Search for the cell housing the specified text and yield its (X, Y) center coordinate. 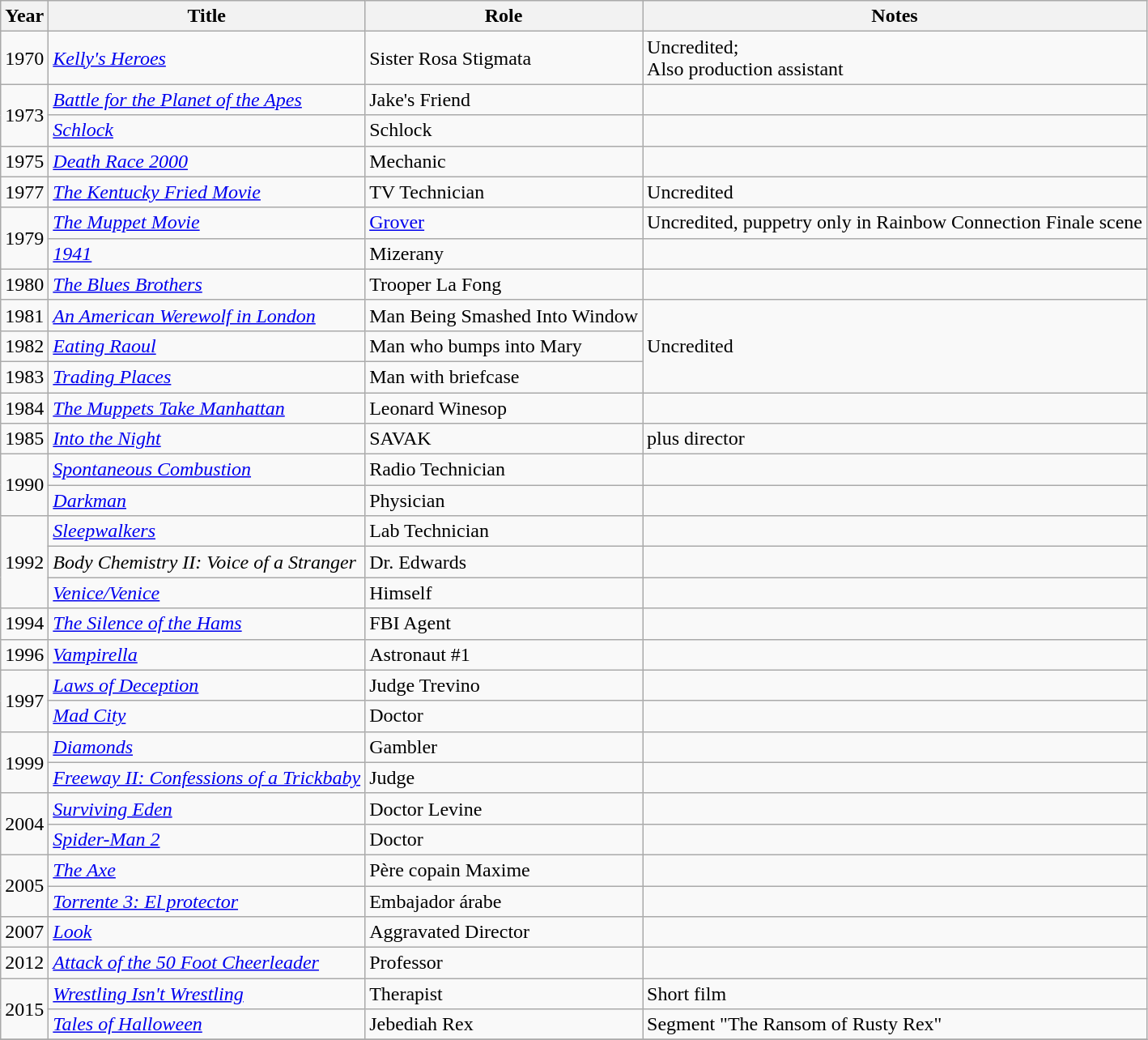
1983 (24, 377)
FBI Agent (504, 624)
Title (207, 16)
Vampirella (207, 654)
Spider-Man 2 (207, 839)
1977 (24, 192)
Doctor Levine (504, 808)
An American Werewolf in London (207, 315)
Dr. Edwards (504, 562)
1985 (24, 439)
Notes (895, 16)
Freeway II: Confessions of a Trickbaby (207, 778)
Role (504, 16)
The Blues Brothers (207, 284)
1980 (24, 284)
1996 (24, 654)
Jebediah Rex (504, 1025)
Short film (895, 994)
2007 (24, 932)
The Muppet Movie (207, 223)
1979 (24, 238)
1975 (24, 161)
Into the Night (207, 439)
Père copain Maxime (504, 870)
Himself (504, 593)
1994 (24, 624)
1973 (24, 115)
Surviving Eden (207, 808)
Embajador árabe (504, 901)
Segment "The Ransom of Rusty Rex" (895, 1025)
Mad City (207, 716)
2004 (24, 824)
Judge (504, 778)
Jake's Friend (504, 100)
Physician (504, 501)
1997 (24, 701)
SAVAK (504, 439)
Year (24, 16)
TV Technician (504, 192)
1992 (24, 562)
Diamonds (207, 747)
1970 (24, 58)
Attack of the 50 Foot Cheerleader (207, 963)
Mechanic (504, 161)
Tales of Halloween (207, 1025)
Trooper La Fong (504, 284)
Kelly's Heroes (207, 58)
Uncredited, puppetry only in Rainbow Connection Finale scene (895, 223)
Astronaut #1 (504, 654)
1990 (24, 485)
Look (207, 932)
Leonard Winesop (504, 407)
2012 (24, 963)
Spontaneous Combustion (207, 470)
The Axe (207, 870)
1981 (24, 315)
Sister Rosa Stigmata (504, 58)
The Muppets Take Manhattan (207, 407)
2005 (24, 885)
Sleepwalkers (207, 531)
Grover (504, 223)
Radio Technician (504, 470)
1941 (207, 254)
Uncredited;Also production assistant (895, 58)
Laws of Deception (207, 685)
plus director (895, 439)
Gambler (504, 747)
1984 (24, 407)
Battle for the Planet of the Apes (207, 100)
2015 (24, 1009)
Lab Technician (504, 531)
Death Race 2000 (207, 161)
Venice/Venice (207, 593)
Professor (504, 963)
Judge Trevino (504, 685)
Torrente 3: El protector (207, 901)
1999 (24, 762)
Man Being Smashed Into Window (504, 315)
The Silence of the Hams (207, 624)
Therapist (504, 994)
Body Chemistry II: Voice of a Stranger (207, 562)
Man with briefcase (504, 377)
1982 (24, 346)
Eating Raoul (207, 346)
Aggravated Director (504, 932)
Man who bumps into Mary (504, 346)
Darkman (207, 501)
Mizerany (504, 254)
Wrestling Isn't Wrestling (207, 994)
Trading Places (207, 377)
The Kentucky Fried Movie (207, 192)
